Provide the (X, Y) coordinate of the cell's center where the given text is located.  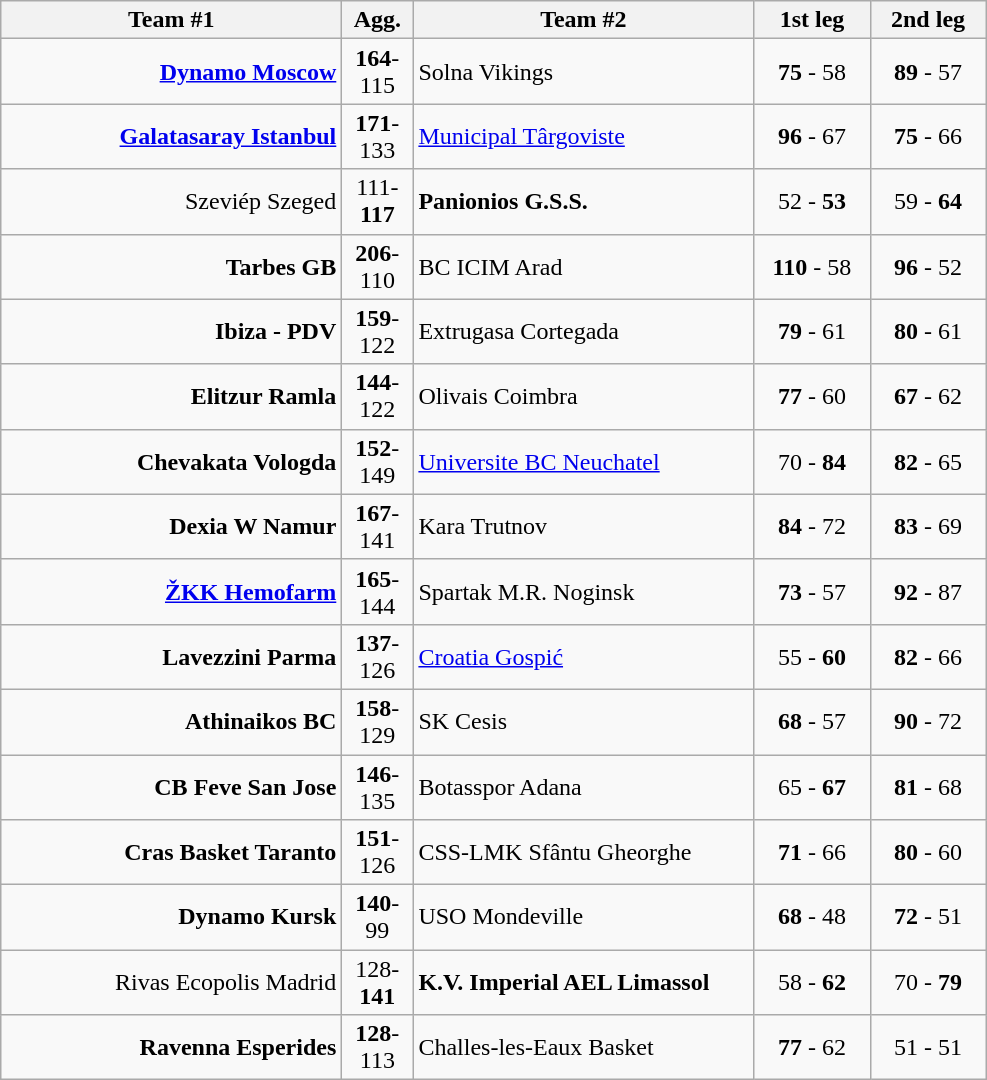
75 - 66 (928, 136)
128-141 (378, 982)
67 - 62 (928, 396)
111-117 (378, 202)
165-144 (378, 592)
Kara Trutnov (584, 526)
Team #2 (584, 20)
164-115 (378, 72)
171-133 (378, 136)
80 - 61 (928, 332)
68 - 48 (812, 918)
Extrugasa Cortegada (584, 332)
96 - 52 (928, 266)
80 - 60 (928, 852)
Ravenna Esperides (172, 1048)
BC ICIM Arad (584, 266)
Lavezzini Parma (172, 656)
158-129 (378, 722)
159-122 (378, 332)
Rivas Ecopolis Madrid (172, 982)
Olivais Coimbra (584, 396)
2nd leg (928, 20)
96 - 67 (812, 136)
Cras Basket Taranto (172, 852)
82 - 66 (928, 656)
Tarbes GB (172, 266)
Szeviép Szeged (172, 202)
1st leg (812, 20)
59 - 64 (928, 202)
71 - 66 (812, 852)
51 - 51 (928, 1048)
73 - 57 (812, 592)
Solna Vikings (584, 72)
77 - 60 (812, 396)
CB Feve San Jose (172, 786)
Dynamo Moscow (172, 72)
Dynamo Kursk (172, 918)
128-113 (378, 1048)
70 - 79 (928, 982)
Botasspor Adana (584, 786)
Agg. (378, 20)
CSS-LMK Sfântu Gheorghe (584, 852)
81 - 68 (928, 786)
Municipal Târgoviste (584, 136)
140-99 (378, 918)
83 - 69 (928, 526)
84 - 72 (812, 526)
52 - 53 (812, 202)
Elitzur Ramla (172, 396)
Athinaikos BC (172, 722)
82 - 65 (928, 462)
Dexia W Namur (172, 526)
Croatia Gospić (584, 656)
Spartak M.R. Noginsk (584, 592)
144-122 (378, 396)
92 - 87 (928, 592)
65 - 67 (812, 786)
Universite BC Neuchatel (584, 462)
Ibiza - PDV (172, 332)
70 - 84 (812, 462)
110 - 58 (812, 266)
89 - 57 (928, 72)
137-126 (378, 656)
58 - 62 (812, 982)
68 - 57 (812, 722)
Team #1 (172, 20)
Chevakata Vologda (172, 462)
USO Mondeville (584, 918)
Challes-les-Eaux Basket (584, 1048)
75 - 58 (812, 72)
152-149 (378, 462)
72 - 51 (928, 918)
K.V. Imperial AEL Limassol (584, 982)
77 - 62 (812, 1048)
Galatasaray Istanbul (172, 136)
55 - 60 (812, 656)
79 - 61 (812, 332)
ŽKK Hemofarm (172, 592)
Panionios G.S.S. (584, 202)
146-135 (378, 786)
167-141 (378, 526)
90 - 72 (928, 722)
206-110 (378, 266)
SK Cesis (584, 722)
151-126 (378, 852)
